Find where the given text appears and provide that cell's center as [x, y] coordinate. 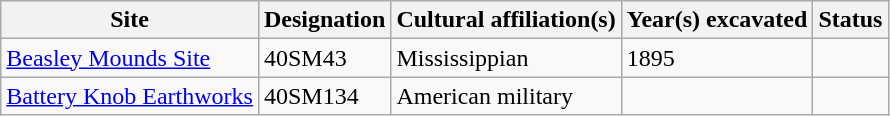
American military [506, 96]
40SM43 [324, 58]
Designation [324, 20]
40SM134 [324, 96]
1895 [717, 58]
Battery Knob Earthworks [130, 96]
Beasley Mounds Site [130, 58]
Cultural affiliation(s) [506, 20]
Mississippian [506, 58]
Status [850, 20]
Year(s) excavated [717, 20]
Site [130, 20]
